Scan for the cell matching the given text and deliver its [X, Y] coordinate at center. 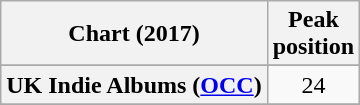
Peakposition [313, 34]
24 [313, 85]
UK Indie Albums (OCC) [134, 85]
Chart (2017) [134, 34]
